Return the (x, y) coordinate for the center point of the cell that contains the specified text.  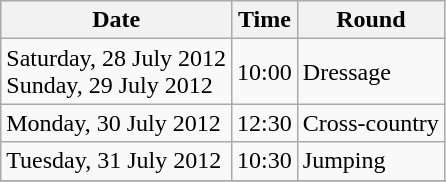
Tuesday, 31 July 2012 (116, 161)
Monday, 30 July 2012 (116, 123)
Date (116, 20)
Round (370, 20)
10:30 (265, 161)
Time (265, 20)
Saturday, 28 July 2012Sunday, 29 July 2012 (116, 72)
Cross-country (370, 123)
Jumping (370, 161)
10:00 (265, 72)
Dressage (370, 72)
12:30 (265, 123)
